Find where the given text appears and provide that cell's center as (X, Y) coordinate. 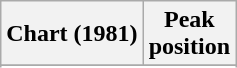
Chart (1981) (72, 34)
Peakposition (189, 34)
